Determine the [x, y] coordinate at the center of the cell enclosing the given text.  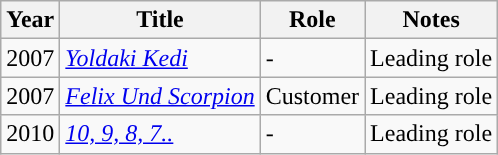
Title [160, 20]
Notes [432, 20]
Felix Und Scorpion [160, 96]
Role [312, 20]
2010 [30, 134]
Yoldaki Kedi [160, 58]
10, 9, 8, 7.. [160, 134]
Customer [312, 96]
Year [30, 20]
